Return (X, Y) of the center of cell containing provided text 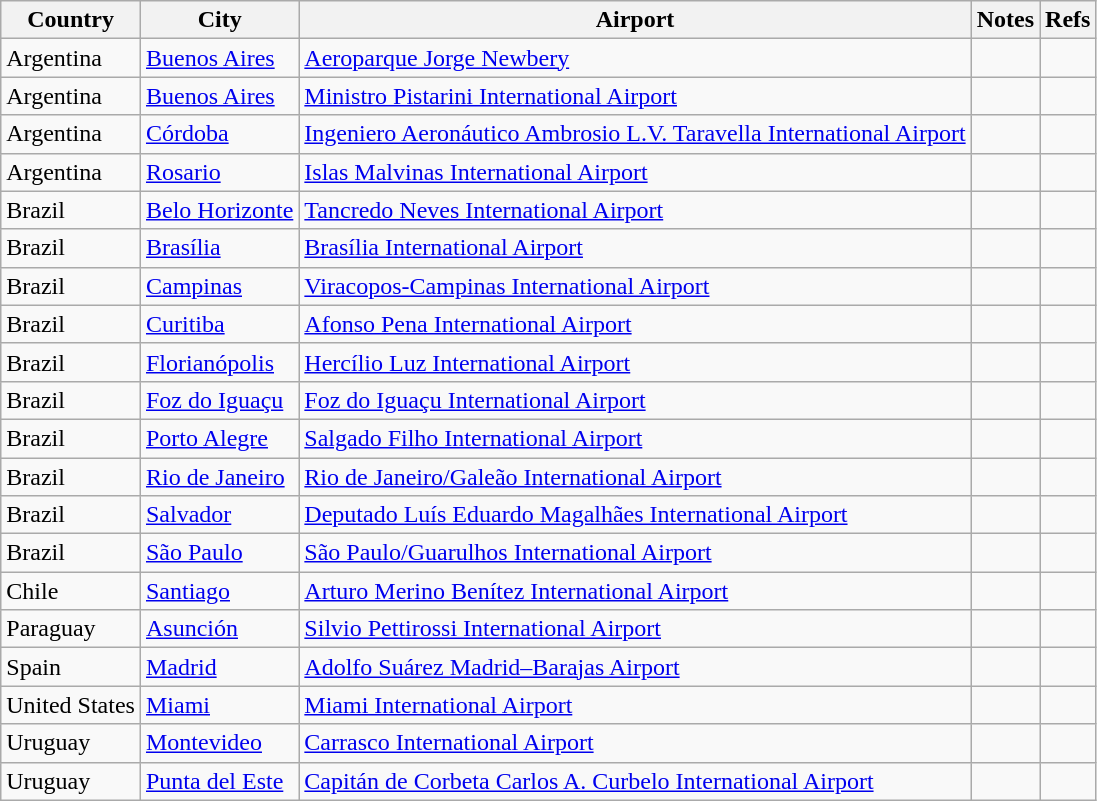
Curitiba (219, 324)
Refs (1068, 20)
Punta del Este (219, 781)
Florianópolis (219, 362)
Brasília International Airport (635, 248)
Spain (71, 667)
Madrid (219, 667)
Córdoba (219, 134)
Islas Malvinas International Airport (635, 172)
City (219, 20)
Rio de Janeiro (219, 477)
Chile (71, 591)
Rio de Janeiro/Galeão International Airport (635, 477)
Capitán de Corbeta Carlos A. Curbelo International Airport (635, 781)
Carrasco International Airport (635, 743)
Belo Horizonte (219, 210)
Foz do Iguaçu International Airport (635, 400)
Arturo Merino Benítez International Airport (635, 591)
São Paulo/Guarulhos International Airport (635, 553)
Porto Alegre (219, 438)
Campinas (219, 286)
Viracopos-Campinas International Airport (635, 286)
Salvador (219, 515)
Notes (1005, 20)
Santiago (219, 591)
United States (71, 705)
Aeroparque Jorge Newbery (635, 58)
Ministro Pistarini International Airport (635, 96)
Silvio Pettirossi International Airport (635, 629)
Miami (219, 705)
Hercílio Luz International Airport (635, 362)
Asunción (219, 629)
Adolfo Suárez Madrid–Barajas Airport (635, 667)
Brasília (219, 248)
Salgado Filho International Airport (635, 438)
Ingeniero Aeronáutico Ambrosio L.V. Taravella International Airport (635, 134)
Tancredo Neves International Airport (635, 210)
Miami International Airport (635, 705)
Country (71, 20)
Afonso Pena International Airport (635, 324)
Rosario (219, 172)
São Paulo (219, 553)
Deputado Luís Eduardo Magalhães International Airport (635, 515)
Foz do Iguaçu (219, 400)
Paraguay (71, 629)
Montevideo (219, 743)
Airport (635, 20)
